Determine the [X, Y] coordinate at the center of the cell enclosing the given text.  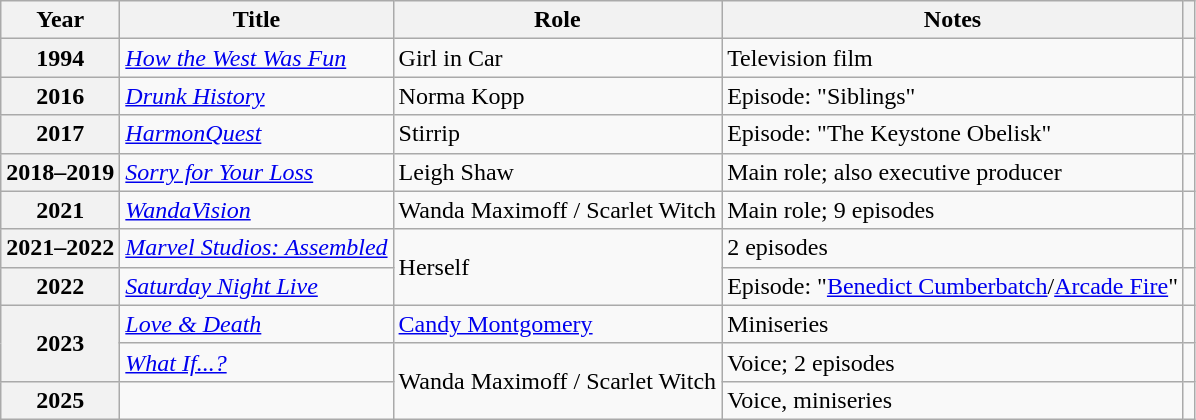
2018–2019 [60, 172]
2017 [60, 134]
Voice; 2 episodes [953, 362]
Miniseries [953, 324]
2021–2022 [60, 248]
1994 [60, 58]
Sorry for Your Loss [256, 172]
HarmonQuest [256, 134]
Year [60, 20]
Title [256, 20]
How the West Was Fun [256, 58]
2023 [60, 343]
Saturday Night Live [256, 286]
2 episodes [953, 248]
Episode: "The Keystone Obelisk" [953, 134]
Marvel Studios: Assembled [256, 248]
What If...? [256, 362]
WandaVision [256, 210]
Episode: "Benedict Cumberbatch/Arcade Fire" [953, 286]
Love & Death [256, 324]
Leigh Shaw [558, 172]
Episode: "Siblings" [953, 96]
2025 [60, 400]
Drunk History [256, 96]
Herself [558, 267]
Main role; 9 episodes [953, 210]
Notes [953, 20]
Main role; also executive producer [953, 172]
2022 [60, 286]
Norma Kopp [558, 96]
Role [558, 20]
2016 [60, 96]
Voice, miniseries [953, 400]
2021 [60, 210]
Girl in Car [558, 58]
Stirrip [558, 134]
Candy Montgomery [558, 324]
Television film [953, 58]
